Extract the [X, Y] coordinate from the center of the cell holding the provided text.  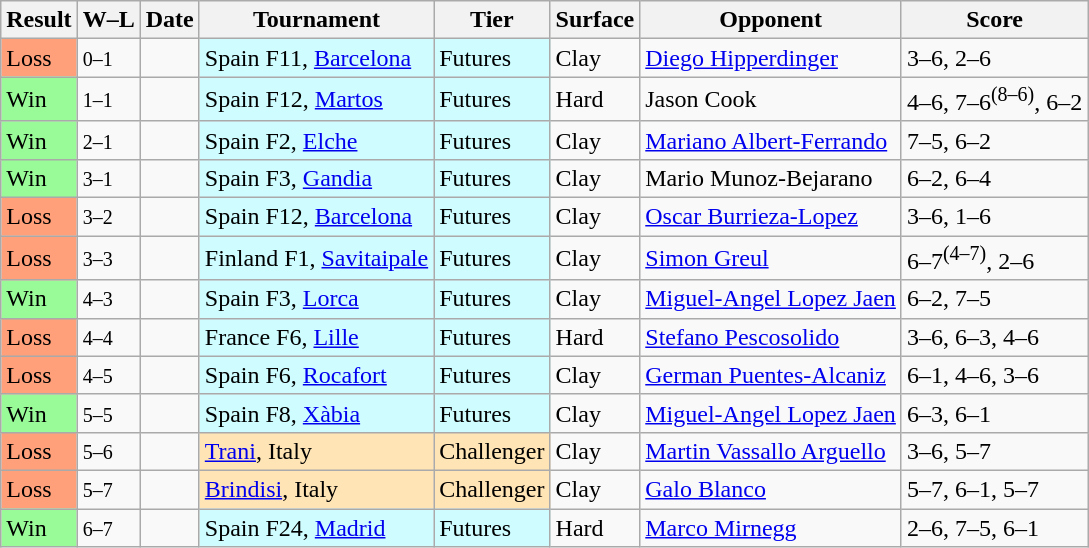
6–7 [108, 528]
6–7(4–7), 2–6 [994, 258]
Spain F12, Barcelona [316, 217]
4–6, 7–6(8–6), 6–2 [994, 100]
4–3 [108, 299]
Diego Hipperdinger [771, 58]
6–2, 7–5 [994, 299]
5–7, 6–1, 5–7 [994, 489]
2–6, 7–5, 6–1 [994, 528]
Result [39, 20]
Jason Cook [771, 100]
Finland F1, Savitaipale [316, 258]
3–3 [108, 258]
Mario Munoz-Bejarano [771, 178]
3–6, 6–3, 4–6 [994, 337]
Marco Mirnegg [771, 528]
Martin Vassallo Arguello [771, 451]
7–5, 6–2 [994, 140]
Spain F2, Elche [316, 140]
2–1 [108, 140]
Stefano Pescosolido [771, 337]
Score [994, 20]
5–6 [108, 451]
Spain F12, Martos [316, 100]
Brindisi, Italy [316, 489]
Galo Blanco [771, 489]
3–1 [108, 178]
German Puentes-Alcaniz [771, 375]
Spain F3, Gandia [316, 178]
Spain F6, Rocafort [316, 375]
6–3, 6–1 [994, 413]
Tier [492, 20]
Tournament [316, 20]
Opponent [771, 20]
Spain F8, Xàbia [316, 413]
3–6, 1–6 [994, 217]
France F6, Lille [316, 337]
Surface [595, 20]
Spain F3, Lorca [316, 299]
Trani, Italy [316, 451]
Oscar Burrieza-Lopez [771, 217]
5–7 [108, 489]
Date [170, 20]
Spain F24, Madrid [316, 528]
Simon Greul [771, 258]
5–5 [108, 413]
0–1 [108, 58]
3–6, 2–6 [994, 58]
3–2 [108, 217]
6–2, 6–4 [994, 178]
1–1 [108, 100]
4–5 [108, 375]
W–L [108, 20]
Mariano Albert-Ferrando [771, 140]
3–6, 5–7 [994, 451]
6–1, 4–6, 3–6 [994, 375]
4–4 [108, 337]
Spain F11, Barcelona [316, 58]
